Scan for the cell matching the given text and deliver its [X, Y] coordinate at center. 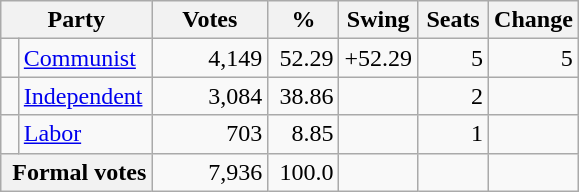
Votes [210, 20]
2 [454, 96]
1 [454, 134]
8.85 [304, 134]
4,149 [210, 58]
Seats [454, 20]
% [304, 20]
Communist [84, 58]
3,084 [210, 96]
100.0 [304, 172]
52.29 [304, 58]
Swing [378, 20]
Change [534, 20]
Independent [84, 96]
703 [210, 134]
Labor [84, 134]
Party [76, 20]
+52.29 [378, 58]
7,936 [210, 172]
Formal votes [76, 172]
38.86 [304, 96]
